Extract the [X, Y] coordinate from the center of the cell holding the provided text.  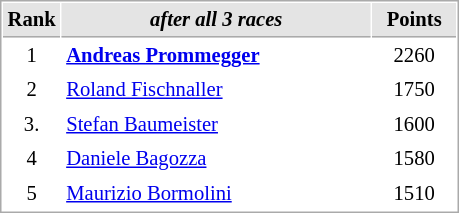
Roland Fischnaller [216, 90]
Stefan Baumeister [216, 124]
4 [32, 158]
Andreas Prommegger [216, 56]
1750 [414, 90]
after all 3 races [216, 20]
1580 [414, 158]
Points [414, 20]
1 [32, 56]
3. [32, 124]
Daniele Bagozza [216, 158]
5 [32, 194]
2 [32, 90]
1600 [414, 124]
Rank [32, 20]
2260 [414, 56]
Maurizio Bormolini [216, 194]
1510 [414, 194]
